Provide the [x, y] coordinate of the cell's center where the given text is located.  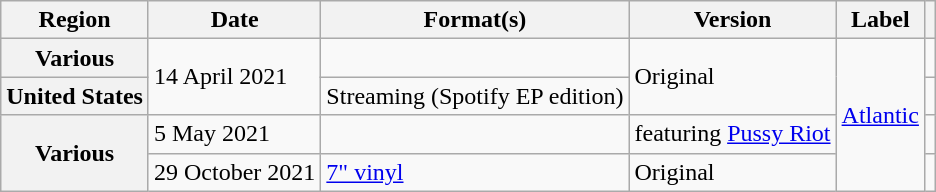
featuring Pussy Riot [732, 134]
Region [75, 20]
Label [880, 20]
United States [75, 96]
14 April 2021 [234, 77]
Version [732, 20]
Atlantic [880, 115]
7" vinyl [475, 172]
5 May 2021 [234, 134]
Date [234, 20]
29 October 2021 [234, 172]
Format(s) [475, 20]
Streaming (Spotify EP edition) [475, 96]
